For the text-containing cell, return its midpoint in [x, y] coordinate format. 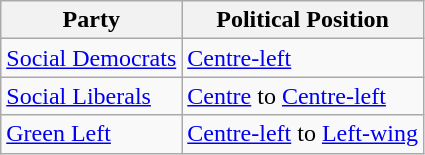
Social Democrats [92, 58]
Centre to Centre-left [303, 96]
Political Position [303, 20]
Party [92, 20]
Green Left [92, 134]
Centre-left to Left-wing [303, 134]
Centre-left [303, 58]
Social Liberals [92, 96]
